For the text-containing cell, return its midpoint in [X, Y] coordinate format. 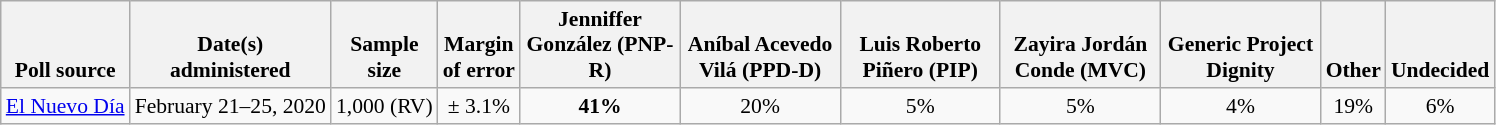
Aníbal Acevedo Vilá (PPD-D) [760, 44]
41% [600, 106]
Samplesize [384, 44]
± 3.1% [479, 106]
February 21–25, 2020 [230, 106]
Generic Project Dignity [1240, 44]
Zayira Jordán Conde (MVC) [1080, 44]
Luis Roberto Piñero (PIP) [920, 44]
Other [1354, 44]
1,000 (RV) [384, 106]
Undecided [1440, 44]
6% [1440, 106]
4% [1240, 106]
19% [1354, 106]
Poll source [66, 44]
Date(s)administered [230, 44]
Jenniffer González (PNP-R) [600, 44]
Marginof error [479, 44]
El Nuevo Día [66, 106]
20% [760, 106]
